Provide the (X, Y) coordinate of the cell's center where the given text is located.  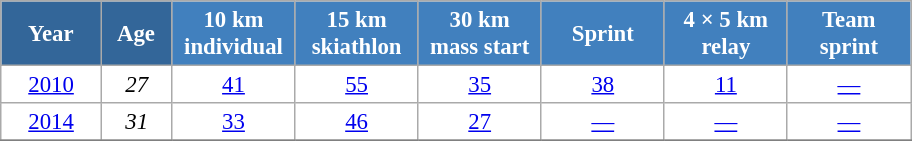
2014 (52, 122)
15 km skiathlon (356, 34)
Year (52, 34)
4 × 5 km relay (726, 34)
30 km mass start (480, 34)
35 (480, 85)
31 (136, 122)
41 (234, 85)
38 (602, 85)
11 (726, 85)
33 (234, 122)
2010 (52, 85)
10 km individual (234, 34)
55 (356, 85)
Team sprint (848, 34)
46 (356, 122)
Sprint (602, 34)
Age (136, 34)
